Pinpoint the cell where the given text exists, returning its (X, Y) midpoint coordinate. 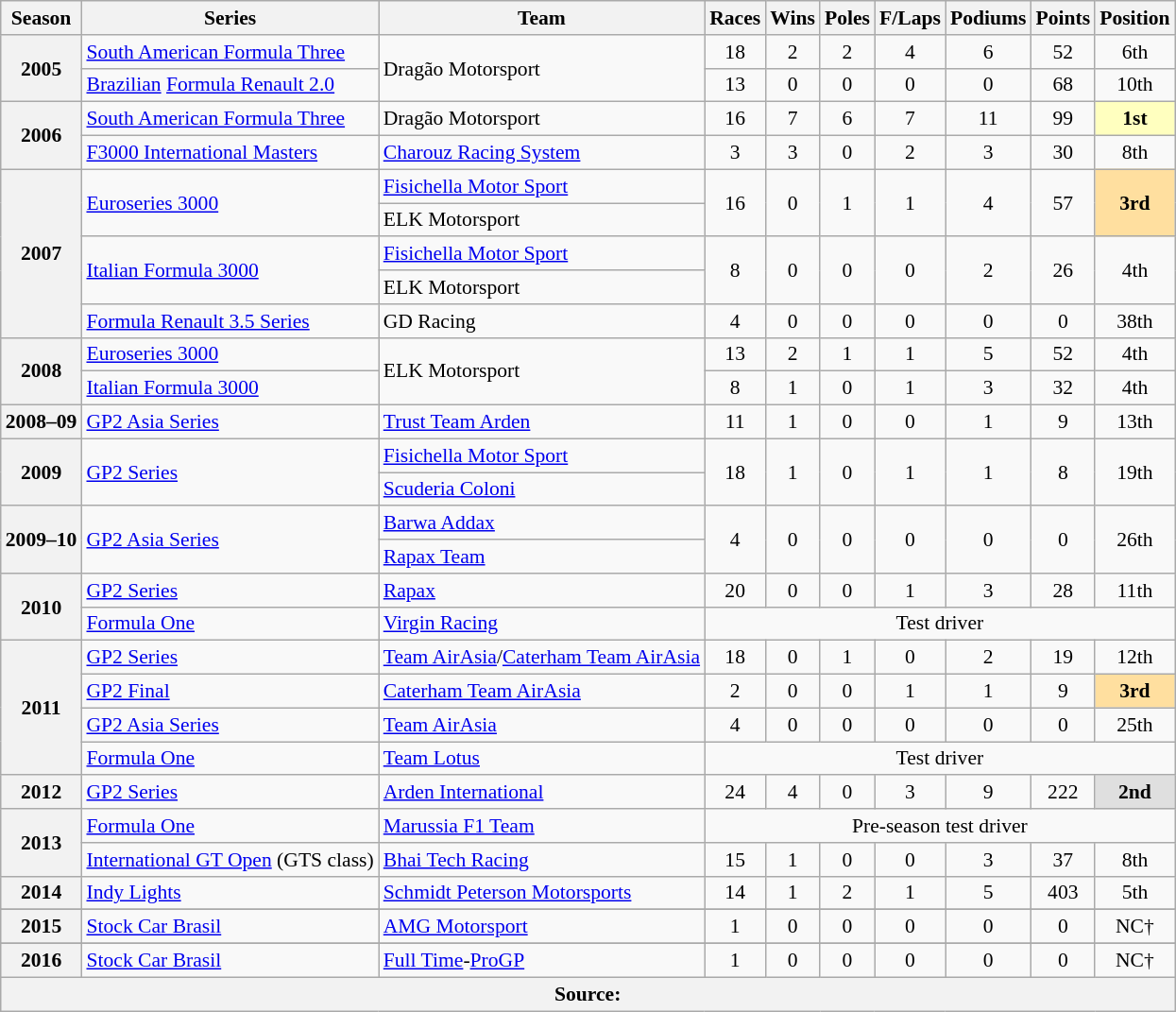
6th (1134, 52)
Pre-season test driver (940, 826)
Source: (588, 994)
2010 (42, 607)
2008–09 (42, 422)
Team AirAsia/Caterham Team AirAsia (542, 658)
Podiums (988, 18)
11th (1134, 591)
57 (1063, 202)
Trust Team Arden (542, 422)
25th (1134, 725)
F/Laps (911, 18)
Rapax (542, 591)
Points (1063, 18)
2009 (42, 472)
2013 (42, 843)
2014 (42, 893)
13th (1134, 422)
403 (1063, 893)
19 (1063, 658)
Indy Lights (230, 893)
Formula Renault 3.5 Series (230, 321)
Full Time-ProGP (542, 961)
2006 (42, 136)
Arden International (542, 793)
2007 (42, 253)
1st (1134, 119)
Schmidt Peterson Motorsports (542, 893)
Rapax Team (542, 557)
26 (1063, 270)
Team (542, 18)
Scuderia Coloni (542, 489)
Races (735, 18)
Team Lotus (542, 759)
19th (1134, 472)
Charouz Racing System (542, 153)
Caterham Team AirAsia (542, 692)
10th (1134, 85)
26th (1134, 540)
Barwa Addax (542, 523)
14 (735, 893)
Marussia F1 Team (542, 826)
2008 (42, 370)
GP2 Final (230, 692)
Virgin Racing (542, 624)
20 (735, 591)
99 (1063, 119)
2012 (42, 793)
24 (735, 793)
Position (1134, 18)
Season (42, 18)
2005 (42, 68)
2011 (42, 708)
68 (1063, 85)
32 (1063, 388)
37 (1063, 860)
Brazilian Formula Renault 2.0 (230, 85)
12th (1134, 658)
2016 (42, 961)
15 (735, 860)
Team AirAsia (542, 725)
2009–10 (42, 540)
2nd (1134, 793)
Bhai Tech Racing (542, 860)
Series (230, 18)
28 (1063, 591)
GD Racing (542, 321)
2015 (42, 927)
30 (1063, 153)
Wins (793, 18)
Poles (847, 18)
5th (1134, 893)
International GT Open (GTS class) (230, 860)
222 (1063, 793)
AMG Motorsport (542, 927)
F3000 International Masters (230, 153)
38th (1134, 321)
